Extract the [x, y] coordinate from the center of the cell holding the provided text.  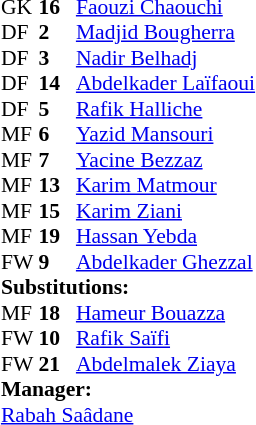
7 [57, 160]
3 [57, 58]
6 [57, 135]
Abdelkader Laïfaoui [166, 83]
Substitutions: [128, 287]
5 [57, 109]
Yazid Mansouri [166, 135]
Manager: [128, 389]
Madjid Bougherra [166, 33]
Hassan Yebda [166, 237]
19 [57, 237]
10 [57, 339]
14 [57, 83]
Karim Matmour [166, 185]
Nadir Belhadj [166, 58]
15 [57, 211]
Rafik Halliche [166, 109]
Abdelkader Ghezzal [166, 262]
9 [57, 262]
21 [57, 364]
Abdelmalek Ziaya [166, 364]
13 [57, 185]
2 [57, 33]
Yacine Bezzaz [166, 160]
18 [57, 313]
Hameur Bouazza [166, 313]
Karim Ziani [166, 211]
Rafik Saïfi [166, 339]
